Determine the (X, Y) coordinate at the center of the cell enclosing the given text.  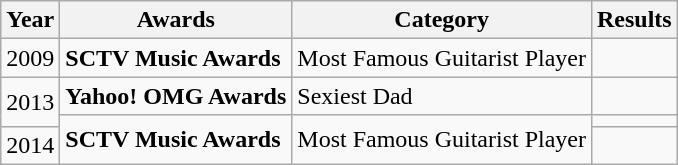
Awards (176, 20)
2013 (30, 102)
Results (634, 20)
2009 (30, 58)
Yahoo! OMG Awards (176, 96)
Sexiest Dad (442, 96)
Year (30, 20)
Category (442, 20)
2014 (30, 145)
